Extract the (x, y) coordinate from the center of the cell holding the provided text.  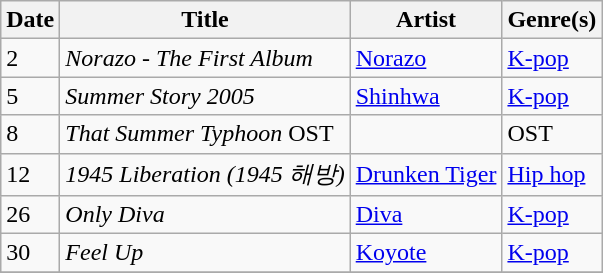
Artist (426, 20)
12 (30, 174)
Diva (426, 215)
Shinhwa (426, 96)
Only Diva (205, 215)
Drunken Tiger (426, 174)
Koyote (426, 253)
Feel Up (205, 253)
Hip hop (552, 174)
1945 Liberation (1945 해방) (205, 174)
Date (30, 20)
30 (30, 253)
26 (30, 215)
Genre(s) (552, 20)
OST (552, 134)
Norazo (426, 58)
Summer Story 2005 (205, 96)
Title (205, 20)
Norazo - The First Album (205, 58)
That Summer Typhoon OST (205, 134)
8 (30, 134)
2 (30, 58)
5 (30, 96)
